Return the (X, Y) coordinate for the center point of the cell that contains the specified text.  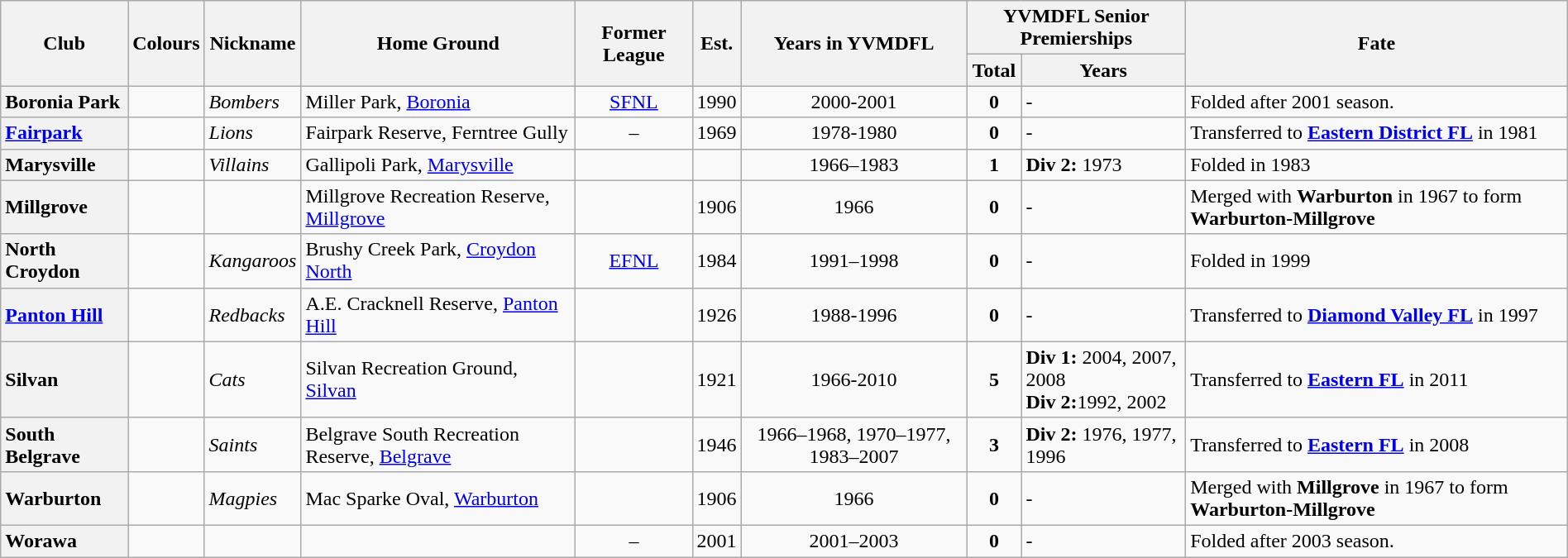
1966-2010 (853, 379)
2000-2001 (853, 102)
A.E. Cracknell Reserve, Panton Hill (438, 314)
Div 2: 1973 (1103, 165)
Colours (166, 43)
5 (994, 379)
North Croydon (65, 261)
Folded in 1999 (1377, 261)
1991–1998 (853, 261)
Years (1103, 70)
Years in YVMDFL (853, 43)
1 (994, 165)
Div 2: 1976, 1977, 1996 (1103, 445)
1978-1980 (853, 133)
Millgrove Recreation Reserve, Millgrove (438, 207)
SFNL (633, 102)
1946 (716, 445)
Nickname (253, 43)
Club (65, 43)
Fate (1377, 43)
Millgrove (65, 207)
Cats (253, 379)
1921 (716, 379)
Mac Sparke Oval, Warburton (438, 498)
Merged with Millgrove in 1967 to form Warburton-Millgrove (1377, 498)
YVMDFL Senior Premierships (1077, 28)
Villains (253, 165)
Belgrave South Recreation Reserve, Belgrave (438, 445)
Redbacks (253, 314)
1966–1983 (853, 165)
Former League (633, 43)
Kangaroos (253, 261)
1984 (716, 261)
1969 (716, 133)
Silvan Recreation Ground, Silvan (438, 379)
Boronia Park (65, 102)
Marysville (65, 165)
Home Ground (438, 43)
Bombers (253, 102)
2001 (716, 541)
Silvan (65, 379)
Transferred to Eastern District FL in 1981 (1377, 133)
Worawa (65, 541)
Panton Hill (65, 314)
Est. (716, 43)
1966–1968, 1970–1977, 1983–2007 (853, 445)
Lions (253, 133)
South Belgrave (65, 445)
Folded in 1983 (1377, 165)
3 (994, 445)
Fairpark (65, 133)
Div 1: 2004, 2007, 2008 Div 2:1992, 2002 (1103, 379)
2001–2003 (853, 541)
1926 (716, 314)
Fairpark Reserve, Ferntree Gully (438, 133)
EFNL (633, 261)
Total (994, 70)
Folded after 2003 season. (1377, 541)
Transferred to Eastern FL in 2008 (1377, 445)
Miller Park, Boronia (438, 102)
Magpies (253, 498)
Merged with Warburton in 1967 to form Warburton-Millgrove (1377, 207)
Warburton (65, 498)
Transferred to Eastern FL in 2011 (1377, 379)
1988-1996 (853, 314)
Gallipoli Park, Marysville (438, 165)
Saints (253, 445)
1990 (716, 102)
Folded after 2001 season. (1377, 102)
Brushy Creek Park, Croydon North (438, 261)
Transferred to Diamond Valley FL in 1997 (1377, 314)
